Scan for the cell matching the given text and deliver its [x, y] coordinate at center. 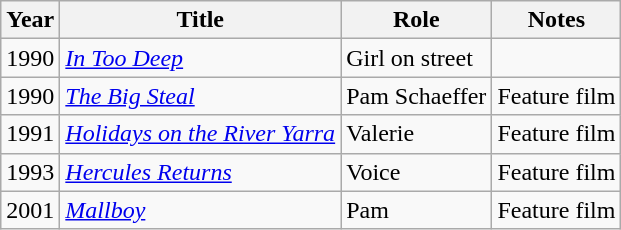
Pam [416, 210]
Notes [556, 20]
Hercules Returns [200, 172]
Voice [416, 172]
Girl on street [416, 58]
Role [416, 20]
Pam Schaeffer [416, 96]
Valerie [416, 134]
Title [200, 20]
Year [30, 20]
The Big Steal [200, 96]
1991 [30, 134]
Mallboy [200, 210]
2001 [30, 210]
Holidays on the River Yarra [200, 134]
1993 [30, 172]
In Too Deep [200, 58]
